Identify which cell holds the provided text, then report its [x, y] central coordinate. 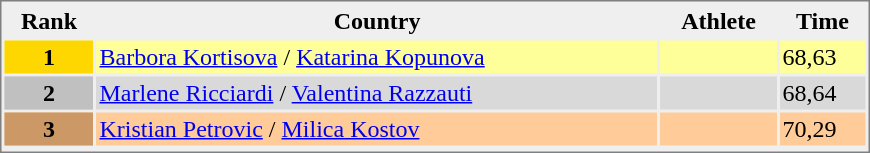
Country [376, 20]
68,64 [822, 92]
Athlete [719, 20]
Kristian Petrovic / Milica Kostov [376, 128]
Time [822, 20]
68,63 [822, 56]
Rank [48, 20]
Marlene Ricciardi / Valentina Razzauti [376, 92]
Barbora Kortisova / Katarina Kopunova [376, 56]
70,29 [822, 128]
1 [48, 56]
3 [48, 128]
2 [48, 92]
